Output the [X, Y] coordinate of the center of the cell containing the given text.  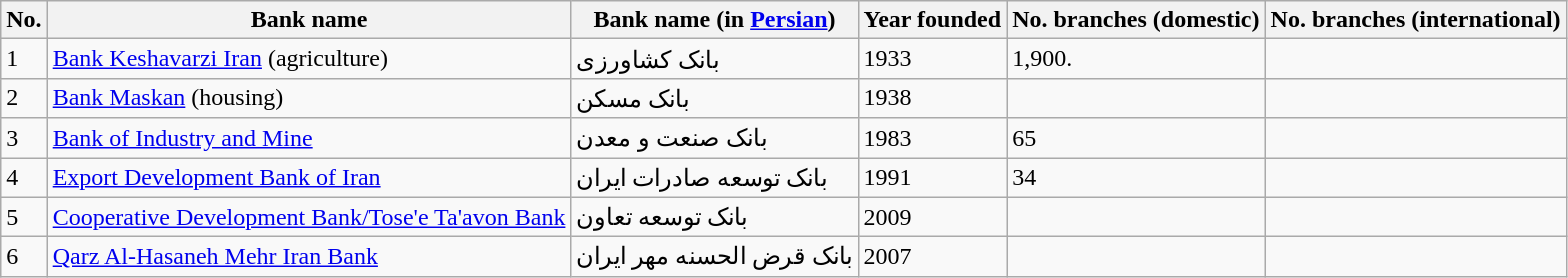
No. branches (international) [1416, 20]
2009 [932, 217]
2007 [932, 257]
بانک قرض الحسنه مهر ایران [714, 257]
4 [24, 178]
بانک صنعت و معدن [714, 138]
2 [24, 98]
34 [1136, 178]
Year founded [932, 20]
بانک کشاورزی [714, 59]
Bank name [309, 20]
1983 [932, 138]
Qarz Al-Hasaneh Mehr Iran Bank [309, 257]
1991 [932, 178]
1933 [932, 59]
No. [24, 20]
No. branches (domestic) [1136, 20]
5 [24, 217]
65 [1136, 138]
1,900. [1136, 59]
1938 [932, 98]
Bank of Industry and Mine [309, 138]
Bank name (in Persian) [714, 20]
Export Development Bank of Iran [309, 178]
بانک توسعه تعاون [714, 217]
6 [24, 257]
1 [24, 59]
بانک مسکن [714, 98]
Cooperative Development Bank/Tose'e Ta'avon Bank [309, 217]
Bank Maskan (housing) [309, 98]
بانک توسعه صادرات ايران [714, 178]
Bank Keshavarzi Iran (agriculture) [309, 59]
3 [24, 138]
